Output the [X, Y] coordinate of the center of the cell containing the given text.  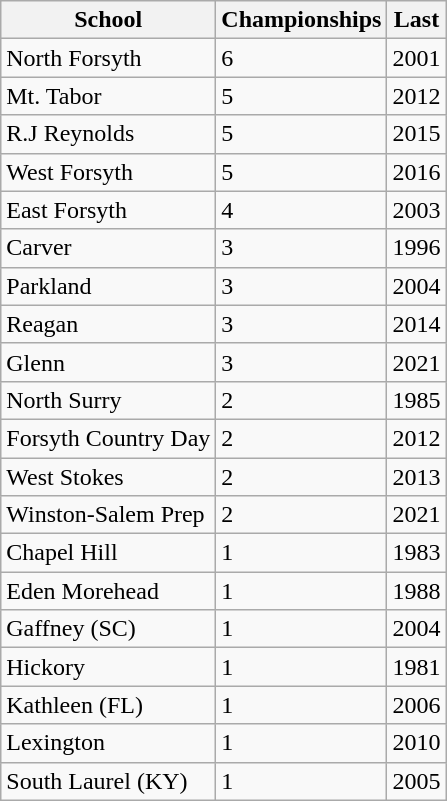
2014 [416, 324]
Lexington [108, 743]
West Forsyth [108, 172]
2001 [416, 58]
Reagan [108, 324]
Carver [108, 248]
4 [302, 210]
Hickory [108, 667]
Glenn [108, 362]
2005 [416, 781]
1981 [416, 667]
2006 [416, 705]
School [108, 20]
Last [416, 20]
Gaffney (SC) [108, 629]
2010 [416, 743]
North Forsyth [108, 58]
Chapel Hill [108, 553]
Parkland [108, 286]
Forsyth Country Day [108, 438]
1983 [416, 553]
North Surry [108, 400]
East Forsyth [108, 210]
1985 [416, 400]
2013 [416, 477]
R.J Reynolds [108, 134]
Championships [302, 20]
Winston-Salem Prep [108, 515]
6 [302, 58]
1988 [416, 591]
2015 [416, 134]
2016 [416, 172]
1996 [416, 248]
West Stokes [108, 477]
Mt. Tabor [108, 96]
South Laurel (KY) [108, 781]
2003 [416, 210]
Eden Morehead [108, 591]
Kathleen (FL) [108, 705]
